Provide the (x, y) coordinate of the cell's center where the given text is located.  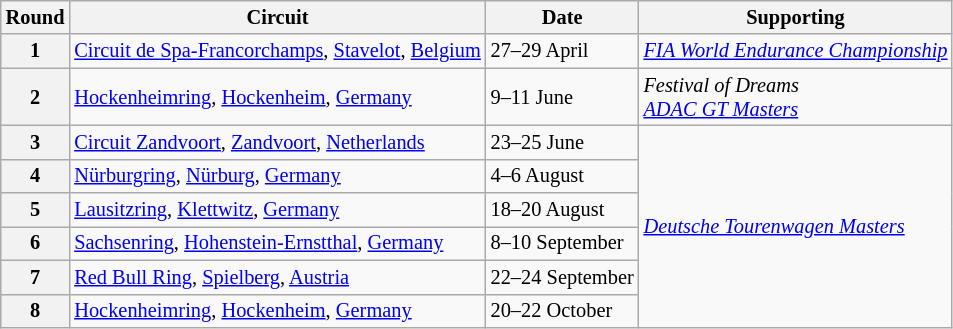
Round (36, 17)
4 (36, 176)
Circuit (277, 17)
Nürburgring, Nürburg, Germany (277, 176)
Circuit de Spa-Francorchamps, Stavelot, Belgium (277, 51)
Lausitzring, Klettwitz, Germany (277, 210)
23–25 June (562, 142)
Sachsenring, Hohenstein-Ernstthal, Germany (277, 243)
5 (36, 210)
Red Bull Ring, Spielberg, Austria (277, 277)
Supporting (796, 17)
Deutsche Tourenwagen Masters (796, 226)
Festival of DreamsADAC GT Masters (796, 97)
22–24 September (562, 277)
2 (36, 97)
4–6 August (562, 176)
27–29 April (562, 51)
3 (36, 142)
1 (36, 51)
6 (36, 243)
Date (562, 17)
8–10 September (562, 243)
Circuit Zandvoort, Zandvoort, Netherlands (277, 142)
7 (36, 277)
FIA World Endurance Championship (796, 51)
8 (36, 311)
18–20 August (562, 210)
9–11 June (562, 97)
20–22 October (562, 311)
